Capture the cell that displays the provided text and extract its [x, y] central coordinate. 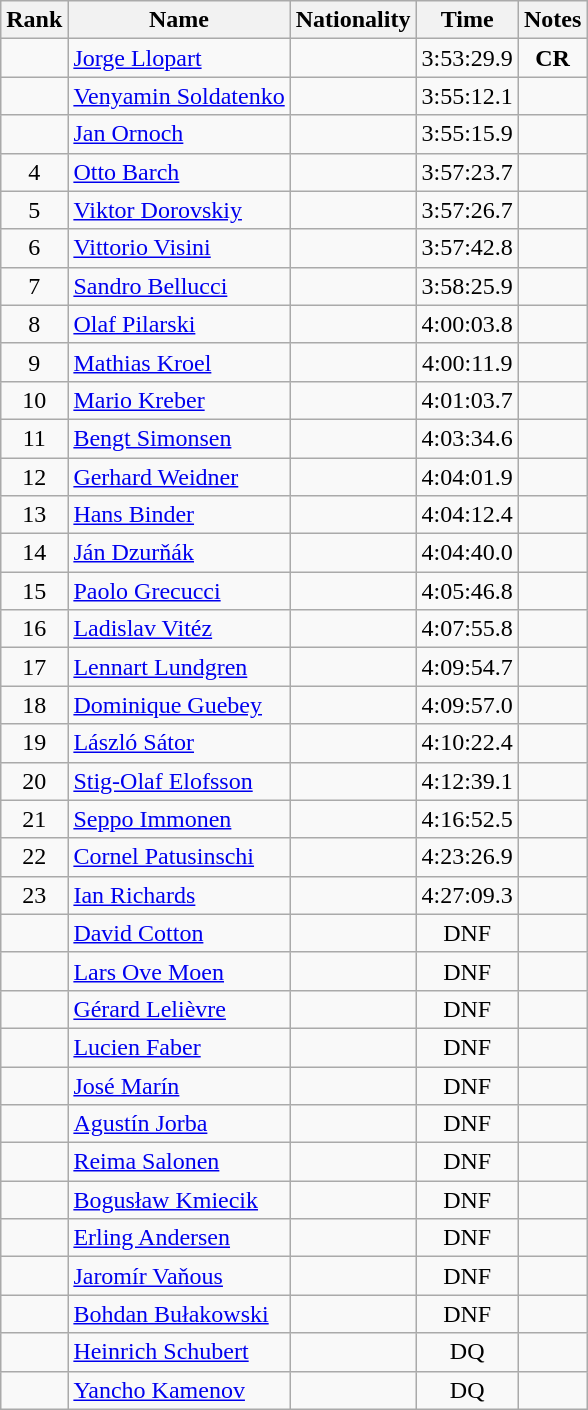
CR [552, 58]
16 [34, 629]
6 [34, 248]
4:04:12.4 [467, 515]
3:57:23.7 [467, 172]
Lennart Lundgren [179, 667]
4:07:55.8 [467, 629]
Seppo Immonen [179, 819]
21 [34, 819]
Rank [34, 20]
Venyamin Soldatenko [179, 96]
22 [34, 857]
4:10:22.4 [467, 743]
4 [34, 172]
3:55:12.1 [467, 96]
17 [34, 667]
José Marín [179, 1085]
3:53:29.9 [467, 58]
Lars Ove Moen [179, 971]
Ian Richards [179, 895]
Reima Salonen [179, 1162]
23 [34, 895]
4:03:34.6 [467, 438]
Ján Dzurňák [179, 553]
Dominique Guebey [179, 705]
Bogusław Kmiecik [179, 1200]
4:00:03.8 [467, 324]
Erling Andersen [179, 1238]
Vittorio Visini [179, 248]
11 [34, 438]
Yancho Kamenov [179, 1390]
12 [34, 477]
4:09:57.0 [467, 705]
Lucien Faber [179, 1047]
4:04:01.9 [467, 477]
Name [179, 20]
Mario Kreber [179, 400]
5 [34, 210]
14 [34, 553]
3:57:42.8 [467, 248]
4:00:11.9 [467, 362]
Otto Barch [179, 172]
Nationality [353, 20]
Jan Ornoch [179, 134]
3:55:15.9 [467, 134]
Olaf Pilarski [179, 324]
Bengt Simonsen [179, 438]
Heinrich Schubert [179, 1352]
15 [34, 591]
Stig-Olaf Elofsson [179, 781]
Viktor Dorovskiy [179, 210]
4:23:26.9 [467, 857]
19 [34, 743]
4:05:46.8 [467, 591]
Paolo Grecucci [179, 591]
4:16:52.5 [467, 819]
13 [34, 515]
10 [34, 400]
Jorge Llopart [179, 58]
4:09:54.7 [467, 667]
Cornel Patusinschi [179, 857]
18 [34, 705]
Jaromír Vaňous [179, 1276]
8 [34, 324]
Sandro Bellucci [179, 286]
4:01:03.7 [467, 400]
Agustín Jorba [179, 1124]
Ladislav Vitéz [179, 629]
3:57:26.7 [467, 210]
David Cotton [179, 933]
20 [34, 781]
Gérard Lelièvre [179, 1009]
Gerhard Weidner [179, 477]
László Sátor [179, 743]
4:12:39.1 [467, 781]
Hans Binder [179, 515]
3:58:25.9 [467, 286]
4:27:09.3 [467, 895]
Notes [552, 20]
Time [467, 20]
Bohdan Bułakowski [179, 1314]
4:04:40.0 [467, 553]
9 [34, 362]
7 [34, 286]
Mathias Kroel [179, 362]
